Locate the cell with the specified text and output its (x, y) center coordinate. 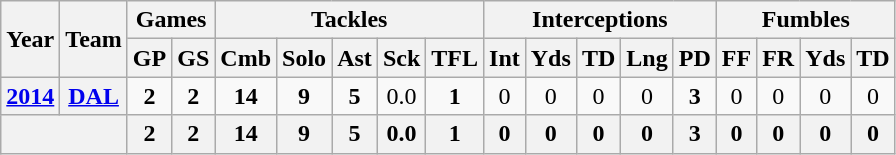
FR (778, 58)
Cmb (246, 58)
Games (170, 20)
FF (736, 58)
Solo (304, 58)
Int (505, 58)
Fumbles (806, 20)
Ast (355, 58)
DAL (94, 96)
GP (149, 58)
Team (94, 39)
Sck (401, 58)
PD (694, 58)
Lng (647, 58)
Year (30, 39)
Tackles (350, 20)
2014 (30, 96)
Interceptions (600, 20)
TFL (455, 58)
GS (194, 58)
